Capture the cell that displays the provided text and extract its (x, y) central coordinate. 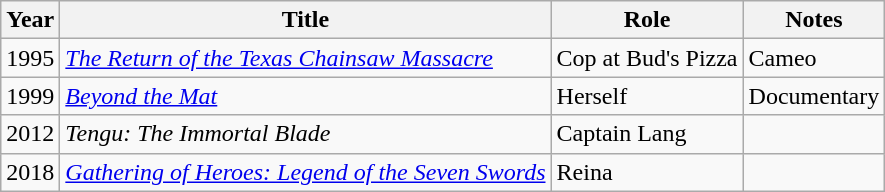
Reina (647, 172)
Notes (814, 20)
Gathering of Heroes: Legend of the Seven Swords (306, 172)
2018 (30, 172)
The Return of the Texas Chainsaw Massacre (306, 58)
1999 (30, 96)
Documentary (814, 96)
Cameo (814, 58)
Herself (647, 96)
Cop at Bud's Pizza (647, 58)
2012 (30, 134)
1995 (30, 58)
Captain Lang (647, 134)
Beyond the Mat (306, 96)
Tengu: The Immortal Blade (306, 134)
Title (306, 20)
Year (30, 20)
Role (647, 20)
